From the cell containing the given text, extract its center point as (x, y) coordinate. 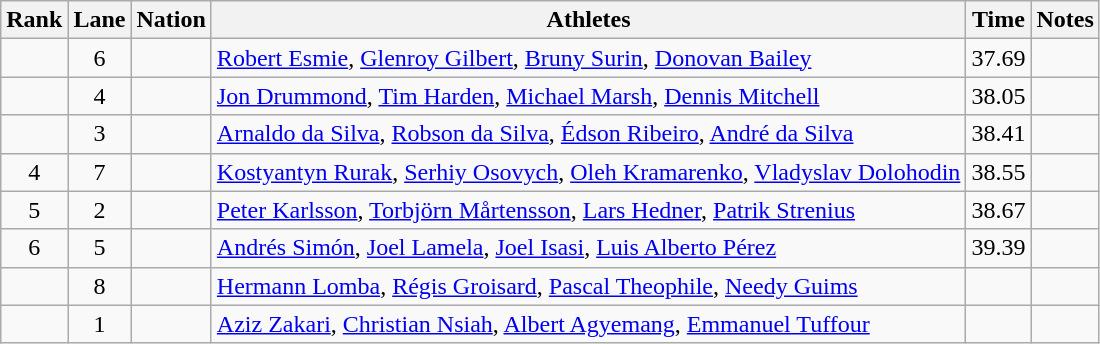
3 (100, 134)
38.05 (998, 96)
Robert Esmie, Glenroy Gilbert, Bruny Surin, Donovan Bailey (588, 58)
Jon Drummond, Tim Harden, Michael Marsh, Dennis Mitchell (588, 96)
Notes (1065, 20)
Time (998, 20)
37.69 (998, 58)
Athletes (588, 20)
Peter Karlsson, Torbjörn Mårtensson, Lars Hedner, Patrik Strenius (588, 210)
Hermann Lomba, Régis Groisard, Pascal Theophile, Needy Guims (588, 286)
38.55 (998, 172)
Aziz Zakari, Christian Nsiah, Albert Agyemang, Emmanuel Tuffour (588, 324)
2 (100, 210)
39.39 (998, 248)
8 (100, 286)
Kostyantyn Rurak, Serhiy Osovych, Oleh Kramarenko, Vladyslav Dolohodin (588, 172)
Nation (171, 20)
1 (100, 324)
7 (100, 172)
38.41 (998, 134)
Andrés Simón, Joel Lamela, Joel Isasi, Luis Alberto Pérez (588, 248)
Lane (100, 20)
Arnaldo da Silva, Robson da Silva, Édson Ribeiro, André da Silva (588, 134)
Rank (34, 20)
38.67 (998, 210)
